Determine the (X, Y) coordinate at the center of the cell enclosing the given text.  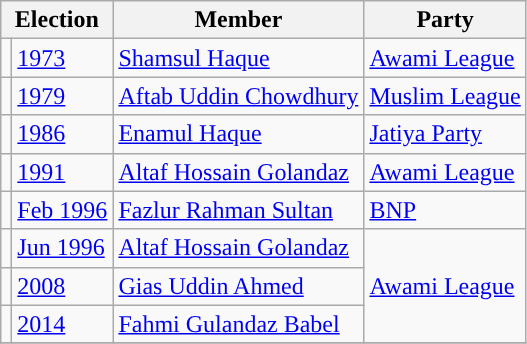
Fahmi Gulandaz Babel (238, 324)
2014 (62, 324)
Shamsul Haque (238, 58)
Aftab Uddin Chowdhury (238, 96)
2008 (62, 286)
Enamul Haque (238, 134)
Party (445, 20)
Fazlur Rahman Sultan (238, 210)
Member (238, 20)
Muslim League (445, 96)
Feb 1996 (62, 210)
BNP (445, 210)
1986 (62, 134)
1991 (62, 172)
1979 (62, 96)
Gias Uddin Ahmed (238, 286)
Jatiya Party (445, 134)
Election (57, 20)
1973 (62, 58)
Jun 1996 (62, 248)
